Find where the given text appears and provide that cell's center as (X, Y) coordinate. 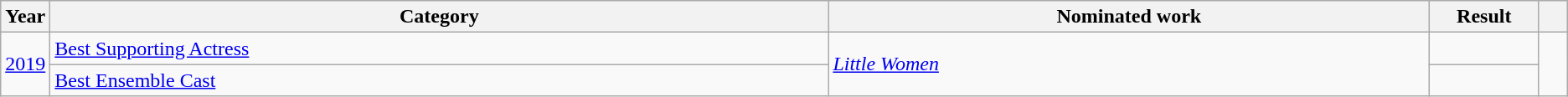
Result (1484, 17)
Little Women (1129, 64)
Year (25, 17)
Category (439, 17)
Nominated work (1129, 17)
2019 (25, 64)
Best Supporting Actress (439, 48)
Best Ensemble Cast (439, 80)
